From the cell containing the given text, extract its center point as [X, Y] coordinate. 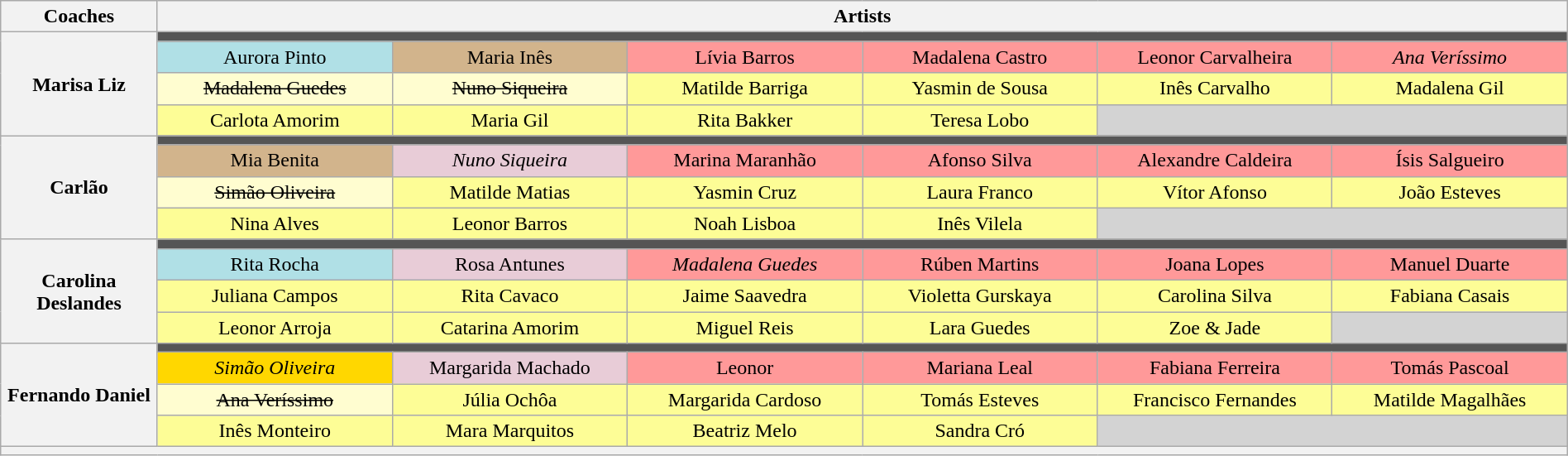
Mariana Leal [980, 368]
Inês Vilela [980, 223]
Yasmin Cruz [745, 192]
Inês Monteiro [275, 431]
Marisa Liz [79, 84]
Matilde Magalhães [1450, 400]
Coaches [79, 17]
Rita Rocha [275, 264]
Leonor Barros [509, 223]
Maria Inês [509, 57]
Leonor Arroja [275, 327]
Aurora Pinto [275, 57]
Marina Maranhão [745, 161]
Nina Alves [275, 223]
Fernando Daniel [79, 396]
Lara Guedes [980, 327]
Yasmin de Sousa [980, 89]
Jaime Saavedra [745, 295]
Leonor [745, 368]
Fabiana Casais [1450, 295]
Zoe & Jade [1215, 327]
Carlão [79, 187]
Madalena Castro [980, 57]
Alexandre Caldeira [1215, 161]
Laura Franco [980, 192]
Tomás Esteves [980, 400]
Joana Lopes [1215, 264]
Margarida Cardoso [745, 400]
Violetta Gurskaya [980, 295]
Rosa Antunes [509, 264]
Leonor Carvalheira [1215, 57]
Margarida Machado [509, 368]
Sandra Cró [980, 431]
Rita Cavaco [509, 295]
Juliana Campos [275, 295]
Madalena Gil [1450, 89]
Beatriz Melo [745, 431]
Lívia Barros [745, 57]
Mia Benita [275, 161]
Francisco Fernandes [1215, 400]
Júlia Ochôa [509, 400]
Artists [862, 17]
Rita Bakker [745, 120]
Carolina Deslandes [79, 291]
Carlota Amorim [275, 120]
João Esteves [1450, 192]
Ísis Salgueiro [1450, 161]
Manuel Duarte [1450, 264]
Matilde Barriga [745, 89]
Fabiana Ferreira [1215, 368]
Inês Carvalho [1215, 89]
Maria Gil [509, 120]
Catarina Amorim [509, 327]
Miguel Reis [745, 327]
Mara Marquitos [509, 431]
Vítor Afonso [1215, 192]
Afonso Silva [980, 161]
Rúben Martins [980, 264]
Tomás Pascoal [1450, 368]
Carolina Silva [1215, 295]
Matilde Matias [509, 192]
Teresa Lobo [980, 120]
Noah Lisboa [745, 223]
